Find where the given text appears and provide that cell's center as (X, Y) coordinate. 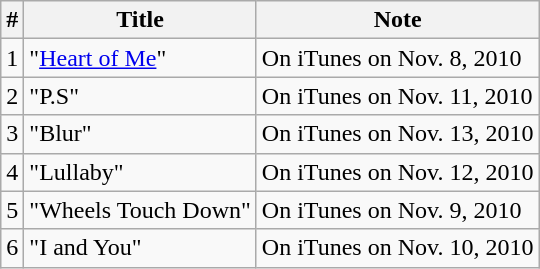
Title (140, 20)
"Heart of Me" (140, 58)
"Lullaby" (140, 172)
On iTunes on Nov. 10, 2010 (398, 248)
# (12, 20)
"Wheels Touch Down" (140, 210)
1 (12, 58)
"I and You" (140, 248)
On iTunes on Nov. 11, 2010 (398, 96)
5 (12, 210)
2 (12, 96)
"Blur" (140, 134)
On iTunes on Nov. 13, 2010 (398, 134)
On iTunes on Nov. 9, 2010 (398, 210)
On iTunes on Nov. 12, 2010 (398, 172)
6 (12, 248)
On iTunes on Nov. 8, 2010 (398, 58)
Note (398, 20)
3 (12, 134)
4 (12, 172)
"P.S" (140, 96)
